Return (x, y) of the center of cell containing provided text 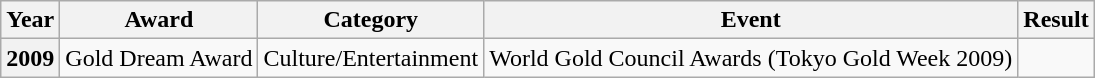
2009 (30, 58)
Gold Dream Award (159, 58)
Result (1056, 20)
Year (30, 20)
Award (159, 20)
Culture/Entertainment (371, 58)
Event (751, 20)
World Gold Council Awards (Tokyo Gold Week 2009) (751, 58)
Category (371, 20)
